Return the [x, y] coordinate for the center point of the cell that contains the specified text.  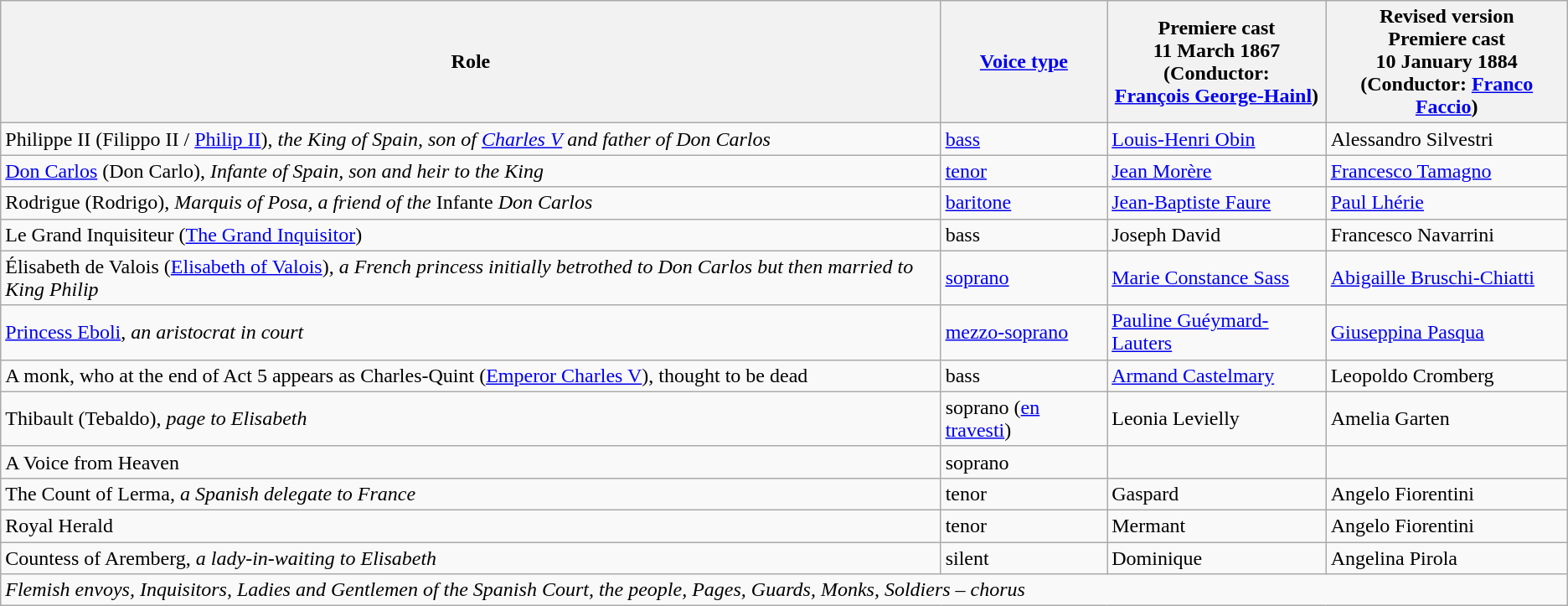
Gaspard [1216, 494]
The Count of Lerma, a Spanish delegate to France [471, 494]
Mermant [1216, 526]
Amelia Garten [1447, 419]
Leonia Levielly [1216, 419]
A Voice from Heaven [471, 462]
Jean Morère [1216, 171]
Élisabeth de Valois (Elisabeth of Valois), a French princess initially betrothed to Don Carlos but then married to King Philip [471, 278]
Philippe II (Filippo II / Philip II), the King of Spain, son of Charles V and father of Don Carlos [471, 139]
A monk, who at the end of Act 5 appears as Charles-Quint (Emperor Charles V), thought to be dead [471, 376]
soprano (en travesti) [1024, 419]
Marie Constance Sass [1216, 278]
Countess of Aremberg, a lady-in-waiting to Elisabeth [471, 557]
Voice type [1024, 62]
Dominique [1216, 557]
Giuseppina Pasqua [1447, 332]
Alessandro Silvestri [1447, 139]
Paul Lhérie [1447, 203]
Abigaille Bruschi-Chiatti [1447, 278]
Le Grand Inquisiteur (The Grand Inquisitor) [471, 235]
silent [1024, 557]
mezzo-soprano [1024, 332]
Armand Castelmary [1216, 376]
Role [471, 62]
Francesco Navarrini [1447, 235]
Pauline Guéymard-Lauters [1216, 332]
Premiere cast11 March 1867(Conductor:François George-Hainl) [1216, 62]
Flemish envoys, Inquisitors, Ladies and Gentlemen of the Spanish Court, the people, Pages, Guards, Monks, Soldiers – chorus [784, 590]
Princess Eboli, an aristocrat in court [471, 332]
Rodrigue (Rodrigo), Marquis of Posa, a friend of the Infante Don Carlos [471, 203]
Francesco Tamagno [1447, 171]
Don Carlos (Don Carlo), Infante of Spain, son and heir to the King [471, 171]
Louis-Henri Obin [1216, 139]
Joseph David [1216, 235]
Angelina Pirola [1447, 557]
Thibault (Tebaldo), page to Elisabeth [471, 419]
Leopoldo Cromberg [1447, 376]
Royal Herald [471, 526]
Revised versionPremiere cast10 January 1884(Conductor: Franco Faccio) [1447, 62]
Jean-Baptiste Faure [1216, 203]
baritone [1024, 203]
